Scan for the cell matching the given text and deliver its (X, Y) coordinate at center. 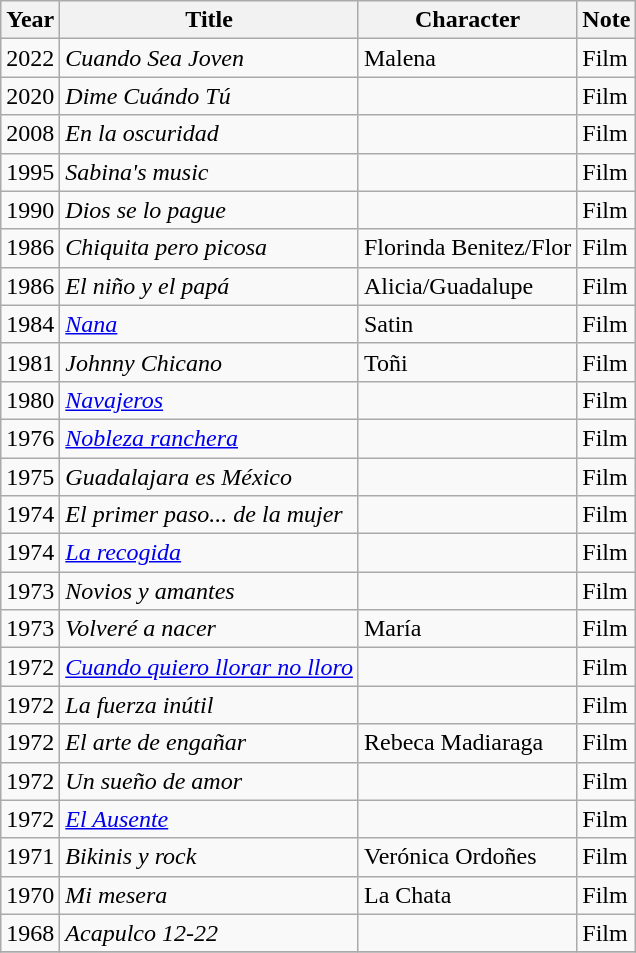
La fuerza inútil (210, 705)
Chiquita pero picosa (210, 248)
1990 (30, 210)
Title (210, 20)
El arte de engañar (210, 743)
Alicia/Guadalupe (467, 286)
1970 (30, 895)
La recogida (210, 553)
Un sueño de amor (210, 781)
1995 (30, 172)
Toñi (467, 362)
Malena (467, 58)
Cuando Sea Joven (210, 58)
Johnny Chicano (210, 362)
Year (30, 20)
1968 (30, 933)
1984 (30, 324)
En la oscuridad (210, 134)
2020 (30, 96)
Satin (467, 324)
Nobleza ranchera (210, 438)
María (467, 629)
Note (606, 20)
Dios se lo pague (210, 210)
1976 (30, 438)
2022 (30, 58)
Sabina's music (210, 172)
El primer paso... de la mujer (210, 515)
Cuando quiero llorar no lloro (210, 667)
1980 (30, 400)
Navajeros (210, 400)
Verónica Ordoñes (467, 857)
La Chata (467, 895)
Volveré a nacer (210, 629)
1971 (30, 857)
Dime Cuándo Tú (210, 96)
Bikinis y rock (210, 857)
Acapulco 12-22 (210, 933)
El Ausente (210, 819)
Character (467, 20)
Mi mesera (210, 895)
Novios y amantes (210, 591)
Florinda Benitez/Flor (467, 248)
1981 (30, 362)
Nana (210, 324)
Rebeca Madiaraga (467, 743)
El niño y el papá (210, 286)
1975 (30, 477)
2008 (30, 134)
Guadalajara es México (210, 477)
